Provide the [X, Y] coordinate of the cell's center where the given text is located.  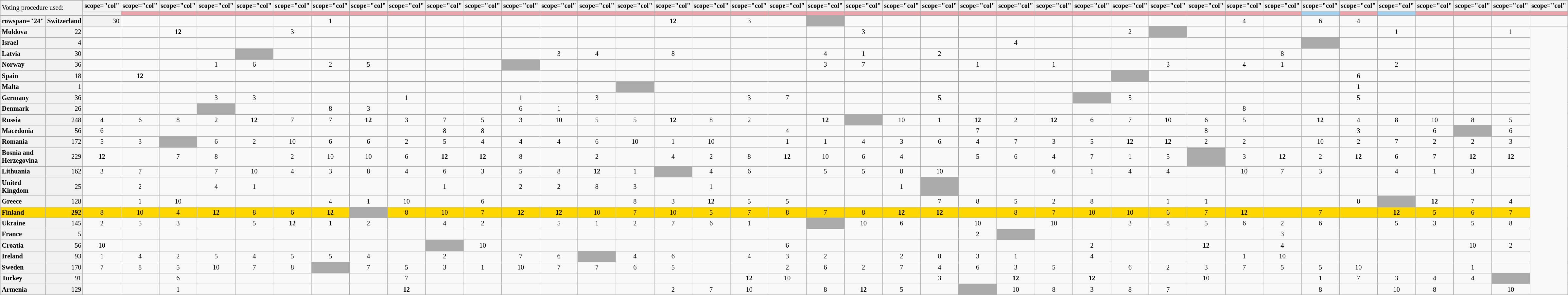
229 [64, 157]
Norway [23, 65]
Sweden [23, 267]
128 [64, 202]
18 [64, 76]
Bosnia and Herzegovina [23, 157]
Macedonia [23, 131]
129 [64, 289]
Turkey [23, 278]
rowspan="24" [23, 21]
Denmark [23, 109]
Voting procedure used: [42, 8]
26 [64, 109]
Switzerland [64, 21]
United Kingdom [23, 187]
Greece [23, 202]
25 [64, 187]
170 [64, 267]
Israel [23, 43]
172 [64, 142]
Romania [23, 142]
Croatia [23, 245]
93 [64, 256]
France [23, 234]
Latvia [23, 54]
162 [64, 172]
248 [64, 120]
Spain [23, 76]
Ireland [23, 256]
91 [64, 278]
Germany [23, 98]
22 [64, 32]
Moldova [23, 32]
Malta [23, 87]
Ukraine [23, 223]
292 [64, 212]
Lithuania [23, 172]
145 [64, 223]
Finland [23, 212]
Russia [23, 120]
Armenia [23, 289]
